Scan for the cell matching the given text and deliver its (x, y) coordinate at center. 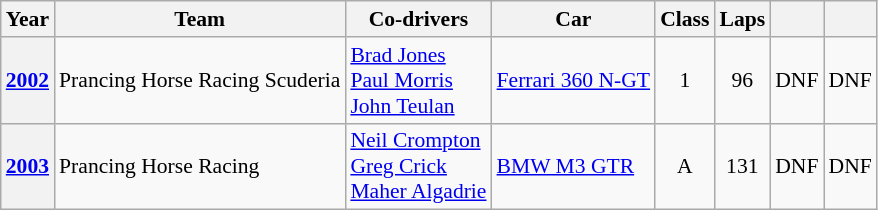
2003 (28, 166)
Prancing Horse Racing (200, 166)
Team (200, 19)
BMW M3 GTR (574, 166)
Prancing Horse Racing Scuderia (200, 80)
Year (28, 19)
Brad Jones Paul Morris John Teulan (418, 80)
Laps (742, 19)
Neil Crompton Greg Crick Maher Algadrie (418, 166)
96 (742, 80)
Ferrari 360 N-GT (574, 80)
2002 (28, 80)
Car (574, 19)
Class (684, 19)
1 (684, 80)
Co-drivers (418, 19)
A (684, 166)
131 (742, 166)
